For the text-containing cell, return its midpoint in [X, Y] coordinate format. 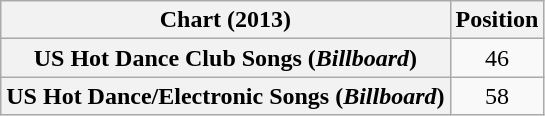
46 [497, 58]
Chart (2013) [226, 20]
US Hot Dance Club Songs (Billboard) [226, 58]
58 [497, 96]
Position [497, 20]
US Hot Dance/Electronic Songs (Billboard) [226, 96]
